From the cell containing the given text, extract its center point as [X, Y] coordinate. 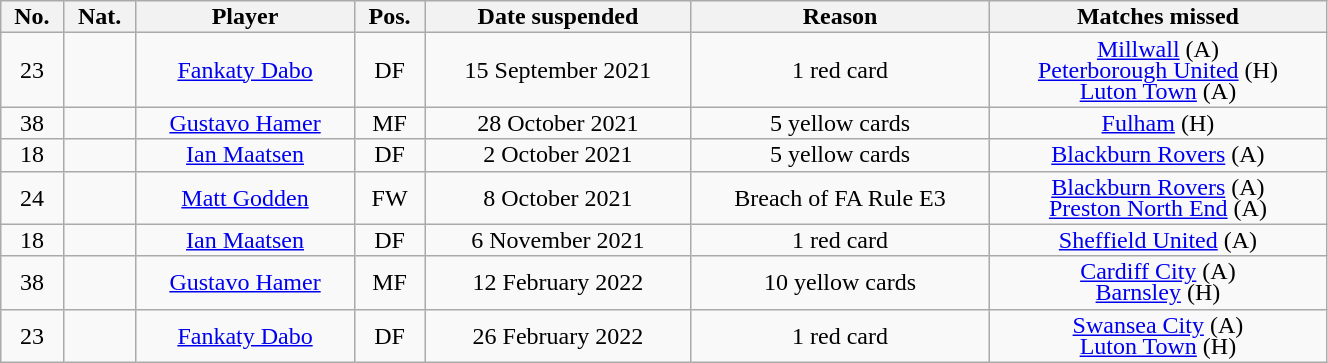
Date suspended [558, 17]
Player [245, 17]
Blackburn Rovers (A)Preston North End (A) [1158, 198]
2 October 2021 [558, 155]
8 October 2021 [558, 198]
24 [32, 198]
6 November 2021 [558, 240]
Nat. [100, 17]
Matches missed [1158, 17]
Sheffield United (A) [1158, 240]
Matt Godden [245, 198]
Reason [840, 17]
Pos. [390, 17]
12 February 2022 [558, 282]
28 October 2021 [558, 123]
15 September 2021 [558, 70]
No. [32, 17]
10 yellow cards [840, 282]
Breach of FA Rule E3 [840, 198]
Swansea City (A)Luton Town (H) [1158, 336]
Millwall (A)Peterborough United (H)Luton Town (A) [1158, 70]
26 February 2022 [558, 336]
Blackburn Rovers (A) [1158, 155]
Cardiff City (A)Barnsley (H) [1158, 282]
Fulham (H) [1158, 123]
FW [390, 198]
